Find where the given text appears and provide that cell's center as (x, y) coordinate. 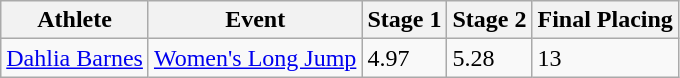
Athlete (75, 20)
4.97 (404, 58)
Women's Long Jump (254, 58)
Stage 2 (490, 20)
Event (254, 20)
13 (605, 58)
5.28 (490, 58)
Stage 1 (404, 20)
Dahlia Barnes (75, 58)
Final Placing (605, 20)
